Identify which cell holds the provided text, then report its (x, y) central coordinate. 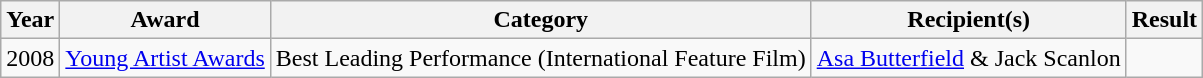
2008 (30, 58)
Year (30, 20)
Asa Butterfield & Jack Scanlon (968, 58)
Category (540, 20)
Young Artist Awards (165, 58)
Recipient(s) (968, 20)
Award (165, 20)
Best Leading Performance (International Feature Film) (540, 58)
Result (1164, 20)
